Detect which cell encompasses the target text, then output its [X, Y] center coordinate. 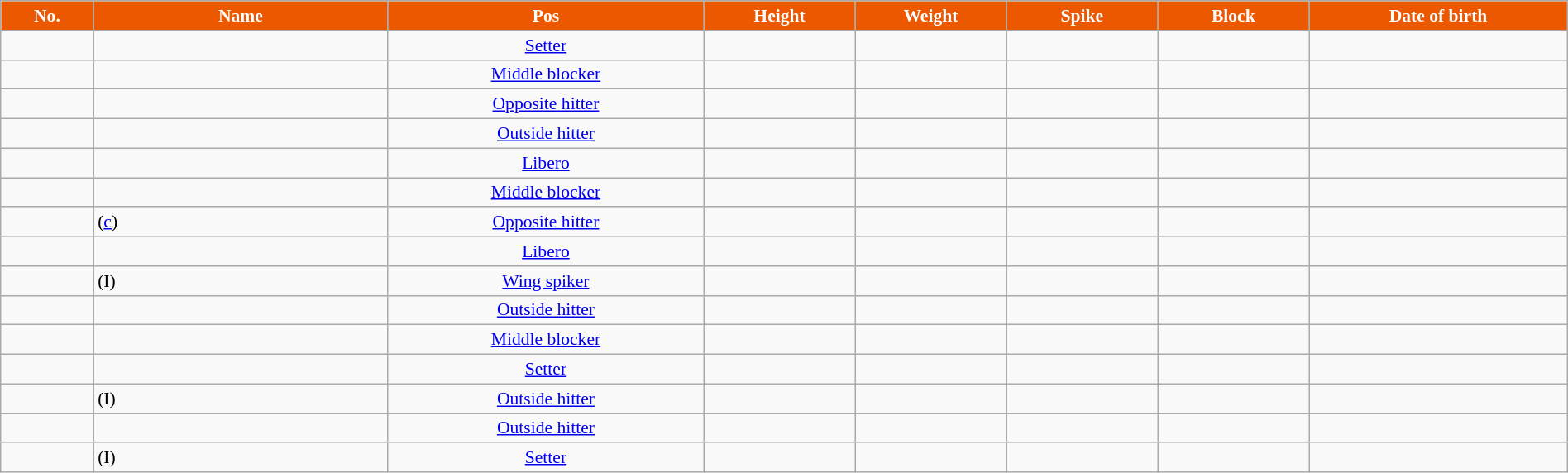
Block [1234, 16]
Height [779, 16]
Weight [931, 16]
No. [47, 16]
Name [241, 16]
Spike [1082, 16]
Wing spiker [546, 281]
(c) [241, 222]
Date of birth [1439, 16]
Pos [546, 16]
